Return the [X, Y] coordinate for the center point of the cell that contains the specified text.  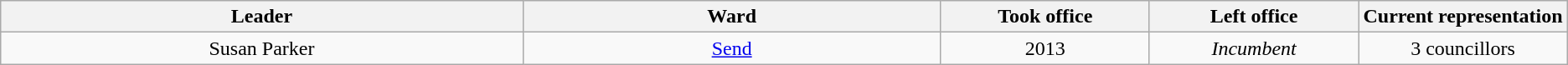
Leader [262, 17]
2013 [1045, 48]
3 councillors [1462, 48]
Took office [1045, 17]
Send [732, 48]
Ward [732, 17]
Susan Parker [262, 48]
Left office [1253, 17]
Incumbent [1253, 48]
Current representation [1462, 17]
